Scan for the cell matching the given text and deliver its (x, y) coordinate at center. 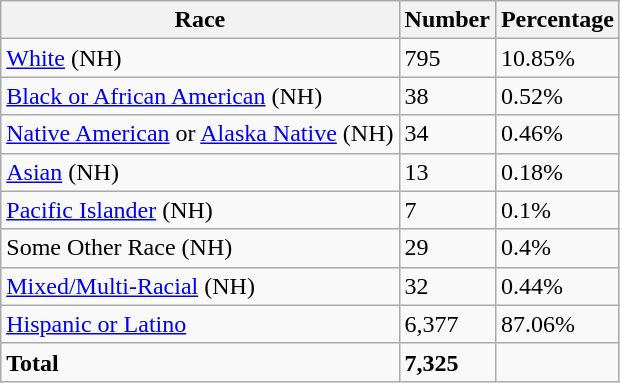
Native American or Alaska Native (NH) (200, 134)
Some Other Race (NH) (200, 248)
795 (447, 58)
10.85% (557, 58)
34 (447, 134)
Total (200, 362)
Number (447, 20)
7 (447, 210)
Mixed/Multi-Racial (NH) (200, 286)
6,377 (447, 324)
0.1% (557, 210)
38 (447, 96)
0.52% (557, 96)
White (NH) (200, 58)
29 (447, 248)
0.18% (557, 172)
Race (200, 20)
Hispanic or Latino (200, 324)
13 (447, 172)
Asian (NH) (200, 172)
7,325 (447, 362)
Black or African American (NH) (200, 96)
Percentage (557, 20)
0.4% (557, 248)
32 (447, 286)
Pacific Islander (NH) (200, 210)
0.46% (557, 134)
87.06% (557, 324)
0.44% (557, 286)
